Determine the (X, Y) coordinate at the center of the cell enclosing the given text.  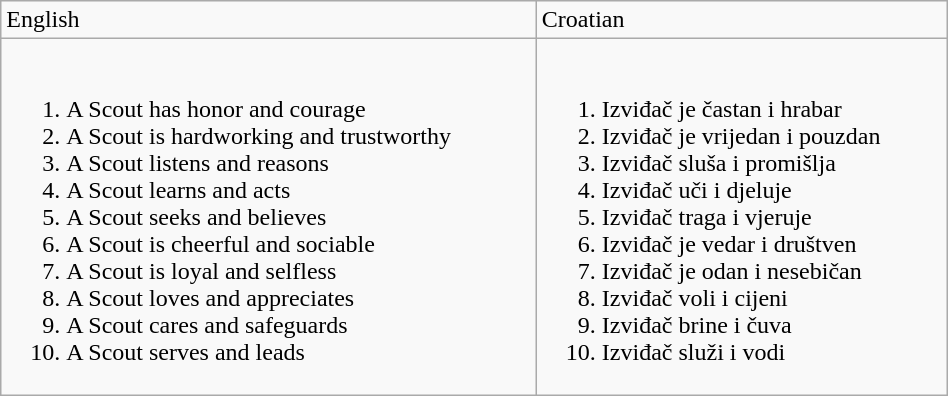
English (269, 20)
Croatian (742, 20)
